Detect which cell encompasses the target text, then output its [X, Y] center coordinate. 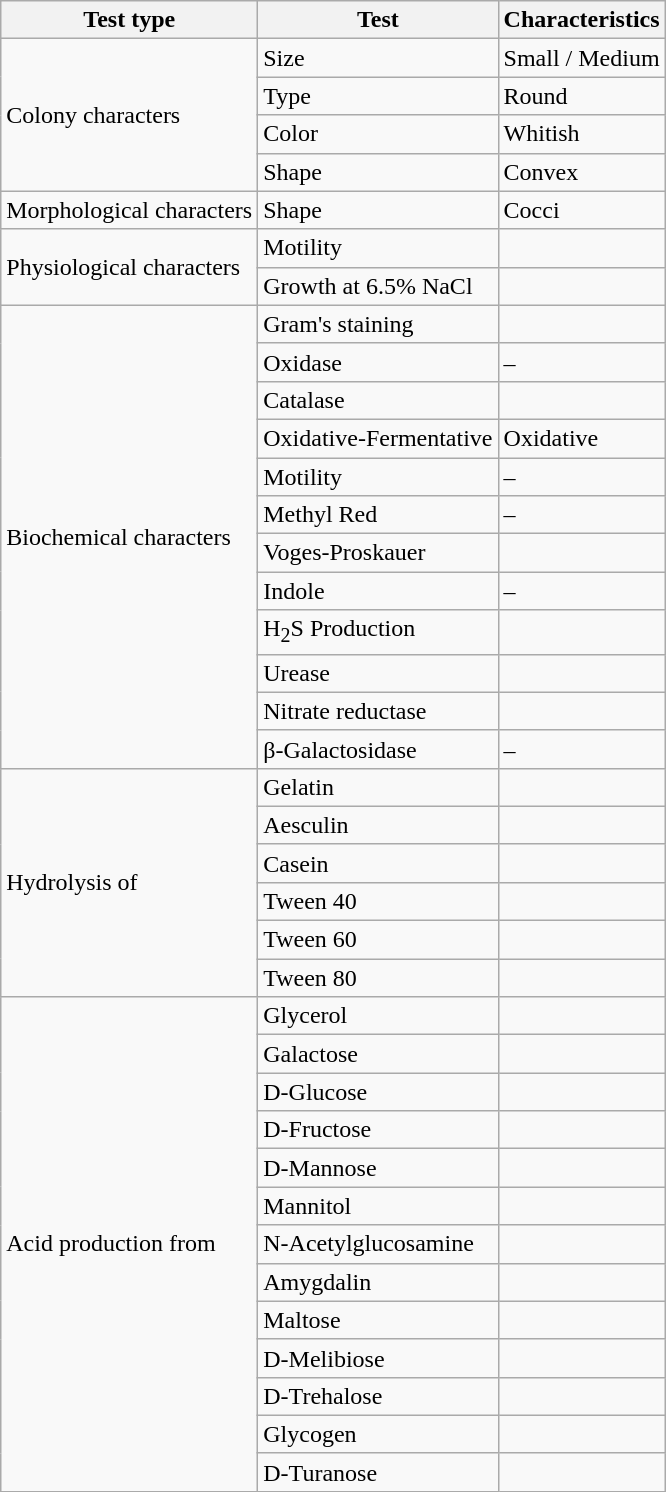
Physiological characters [130, 267]
Oxidative-Fermentative [378, 438]
D-Melibiose [378, 1358]
Acid production from [130, 1244]
Colony characters [130, 115]
Galactose [378, 1054]
Casein [378, 863]
Nitrate reductase [378, 711]
Catalase [378, 400]
Test [378, 20]
Oxidative [582, 438]
D-Turanose [378, 1472]
Methyl Red [378, 515]
Indole [378, 591]
Biochemical characters [130, 536]
Oxidase [378, 362]
Round [582, 96]
D-Glucose [378, 1092]
Tween 40 [378, 901]
Convex [582, 172]
Voges-Proskauer [378, 553]
Mannitol [378, 1206]
D-Mannose [378, 1168]
Morphological characters [130, 210]
Test type [130, 20]
H2S Production [378, 632]
Tween 80 [378, 978]
Gram's staining [378, 324]
D-Fructose [378, 1130]
Aesculin [378, 825]
Small / Medium [582, 58]
Hydrolysis of [130, 882]
Glycogen [378, 1434]
Whitish [582, 134]
D-Trehalose [378, 1396]
Color [378, 134]
Growth at 6.5% NaCl [378, 286]
Tween 60 [378, 940]
Characteristics [582, 20]
Size [378, 58]
Urease [378, 673]
Cocci [582, 210]
Glycerol [378, 1016]
Type [378, 96]
Maltose [378, 1320]
Gelatin [378, 787]
Amygdalin [378, 1282]
N-Acetylglucosamine [378, 1244]
β-Galactosidase [378, 749]
